For the text-containing cell, return its midpoint in [x, y] coordinate format. 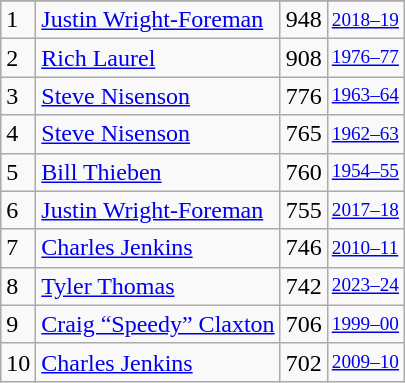
2017–18 [365, 210]
2018–19 [365, 20]
1962–63 [365, 134]
765 [304, 134]
6 [18, 210]
706 [304, 324]
Bill Thieben [158, 172]
755 [304, 210]
746 [304, 248]
7 [18, 248]
10 [18, 362]
702 [304, 362]
1 [18, 20]
4 [18, 134]
908 [304, 58]
1954–55 [365, 172]
Tyler Thomas [158, 286]
2 [18, 58]
776 [304, 96]
2023–24 [365, 286]
1999–00 [365, 324]
760 [304, 172]
948 [304, 20]
Rich Laurel [158, 58]
8 [18, 286]
1963–64 [365, 96]
3 [18, 96]
5 [18, 172]
9 [18, 324]
2009–10 [365, 362]
2010–11 [365, 248]
742 [304, 286]
1976–77 [365, 58]
Craig “Speedy” Claxton [158, 324]
